Capture the cell that displays the provided text and extract its (x, y) central coordinate. 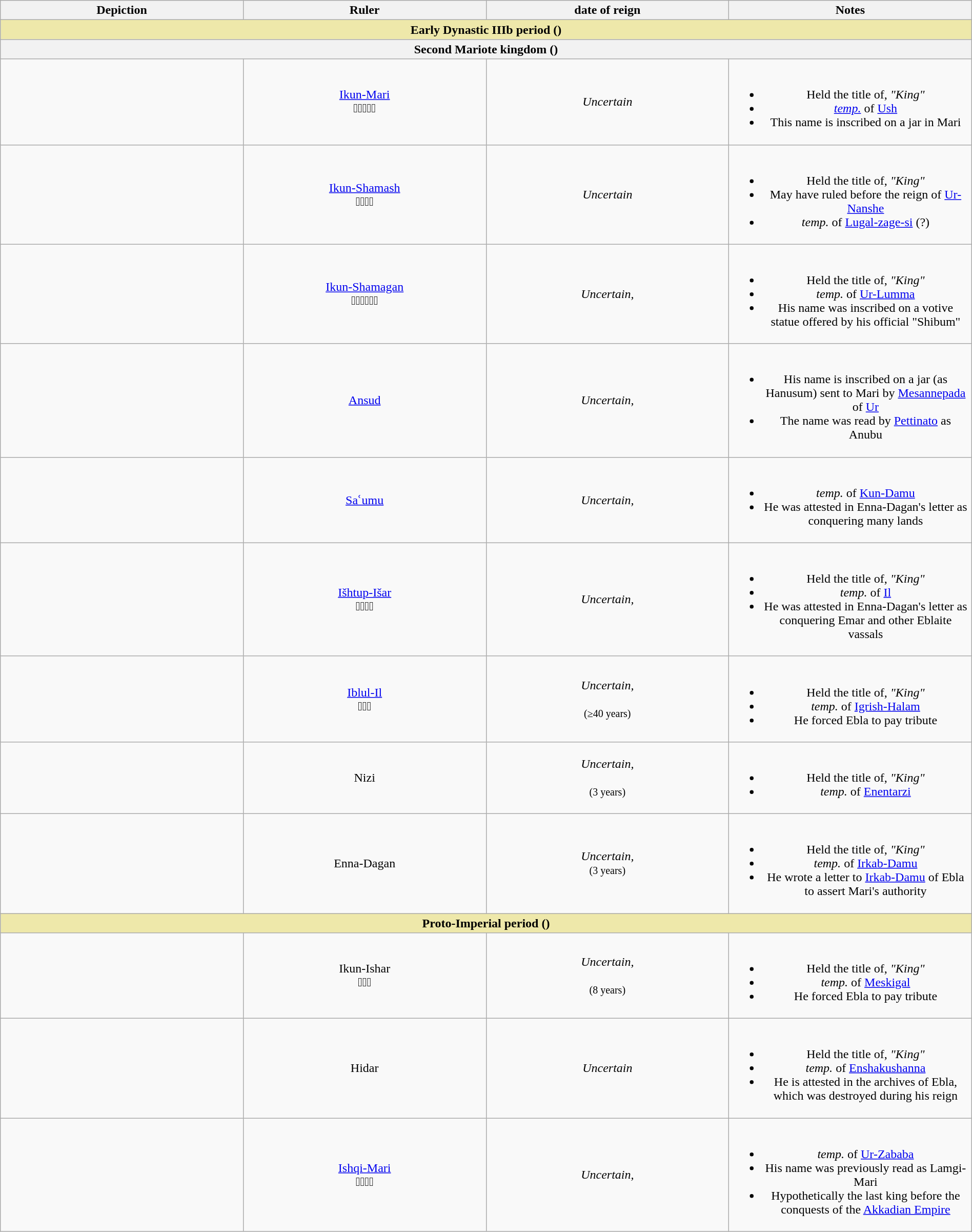
Held the title of, "King"temp. of EnshakushannaHe is attested in the archives of Ebla, which was destroyed during his reign (850, 1068)
Held the title of, "King"temp. of Enentarzi (850, 778)
Second Mariote kingdom () (486, 49)
Held the title of, "King"temp. of IlHe was attested in Enna-Dagan's letter as conquering Emar and other Eblaite vassals (850, 599)
Proto-Imperial period () (486, 923)
Saʿumu (364, 500)
Early Dynastic IIIb period () (486, 30)
Ikun-Shamash𒄿𒆪𒀭𒌓 (364, 194)
Enna-Dagan (364, 863)
Uncertain,(8 years) (607, 976)
Held the title of, "King"temp. of Ur-LummaHis name was inscribed on a votive statue offered by his official "Shibum" (850, 294)
date of reign (607, 10)
temp. of Kun-DamuHe was attested in Enna-Dagan's letter as conquering many lands (850, 500)
Held the title of, "King"temp. of Irkab-DamuHe wrote a letter to Irkab-Damu of Ebla to assert Mari's authority (850, 863)
Išhtup-Išar𒅖𒁾𒄿𒊬 (364, 599)
Depiction (122, 10)
Ikun-Ishar𒄿𒆪𒊬 (364, 976)
Held the title of, "King"temp. of MeskigalHe forced Ebla to pay tribute (850, 976)
Uncertain,(≥40 years) (607, 699)
Notes (850, 10)
His name is inscribed on a jar (as Hanusum) sent to Mari by Mesannepada of UrThe name was read by Pettinato as Anubu (850, 400)
Ikun-Mari𒄣𒄿𒈠𒌷𒆠 (364, 102)
Held the title of, "King"temp. of Igrish-HalamHe forced Ebla to pay tribute (850, 699)
temp. of Ur-ZababaHis name was previously read as Lamgi-MariHypothetically the last king before the conquests of the Akkadian Empire (850, 1175)
Held the title of, "King"May have ruled before the reign of Ur-Nanshetemp. of Lugal-zage-si (?) (850, 194)
Ruler (364, 10)
Ishqi-Mari𒅖𒄄𒈠𒌷 (364, 1175)
Held the title of, "King"temp. of UshThis name is inscribed on a jar in Mari (850, 102)
Ikun-Shamagan𒄿𒆪𒀭𒊭𒈠𒃶 (364, 294)
Nizi (364, 778)
Hidar (364, 1068)
Iblul-Il𒅁𒈜𒅋 (364, 699)
Ansud (364, 400)
